Provide the (X, Y) coordinate of the cell's center where the given text is located.  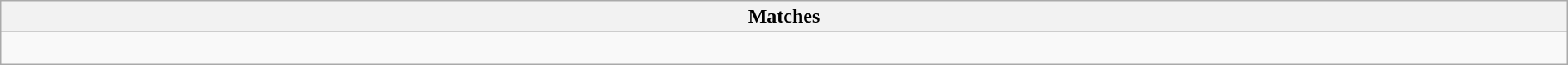
Matches (784, 17)
